Pinpoint the cell where the given text exists, returning its (X, Y) midpoint coordinate. 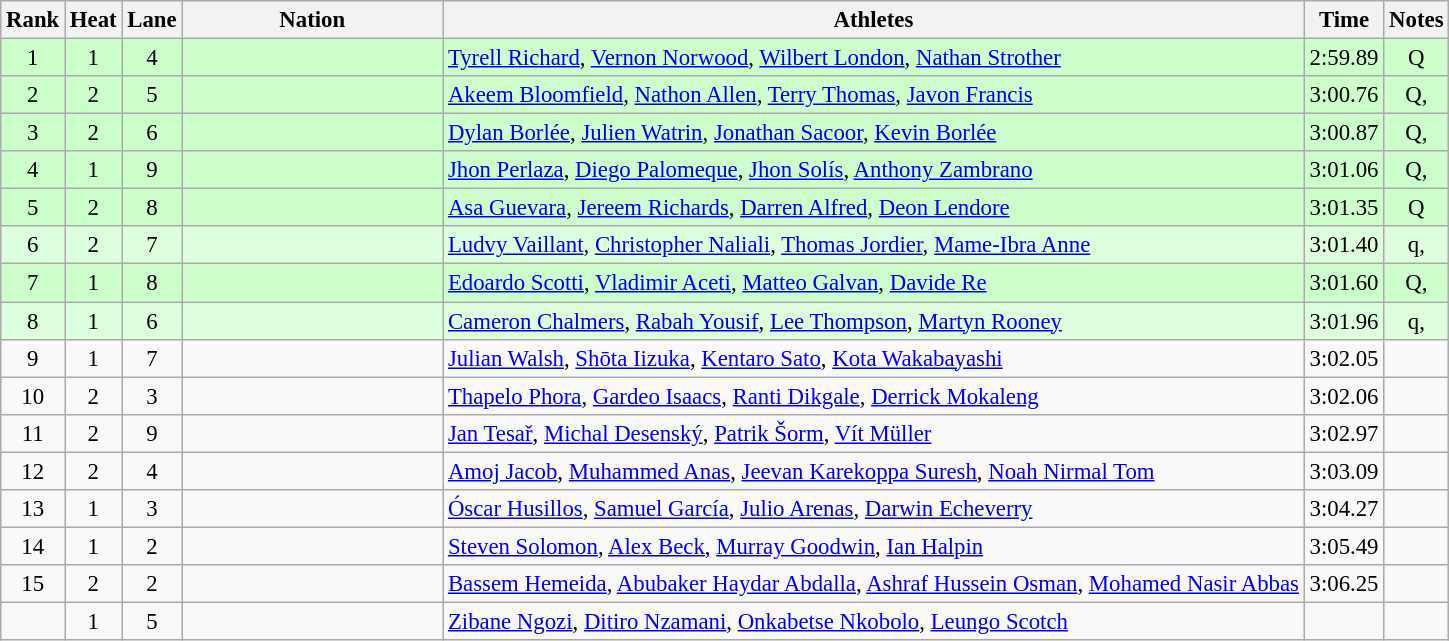
3:01.60 (1344, 283)
Akeem Bloomfield, Nathon Allen, Terry Thomas, Javon Francis (874, 95)
Lane (152, 20)
Julian Walsh, Shōta Iizuka, Kentaro Sato, Kota Wakabayashi (874, 358)
10 (33, 396)
Notes (1416, 20)
2:59.89 (1344, 58)
3:00.87 (1344, 133)
14 (33, 546)
3:01.35 (1344, 208)
3:04.27 (1344, 509)
3:02.97 (1344, 433)
Nation (312, 20)
Jan Tesař, Michal Desenský, Patrik Šorm, Vít Müller (874, 433)
Jhon Perlaza, Diego Palomeque, Jhon Solís, Anthony Zambrano (874, 170)
3:01.40 (1344, 245)
3:05.49 (1344, 546)
Time (1344, 20)
3:02.06 (1344, 396)
Edoardo Scotti, Vladimir Aceti, Matteo Galvan, Davide Re (874, 283)
Asa Guevara, Jereem Richards, Darren Alfred, Deon Lendore (874, 208)
Zibane Ngozi, Ditiro Nzamani, Onkabetse Nkobolo, Leungo Scotch (874, 621)
3:00.76 (1344, 95)
Steven Solomon, Alex Beck, Murray Goodwin, Ian Halpin (874, 546)
3:02.05 (1344, 358)
Bassem Hemeida, Abubaker Haydar Abdalla, Ashraf Hussein Osman, Mohamed Nasir Abbas (874, 584)
Óscar Husillos, Samuel García, Julio Arenas, Darwin Echeverry (874, 509)
Athletes (874, 20)
3:06.25 (1344, 584)
12 (33, 471)
11 (33, 433)
Dylan Borlée, Julien Watrin, Jonathan Sacoor, Kevin Borlée (874, 133)
13 (33, 509)
Tyrell Richard, Vernon Norwood, Wilbert London, Nathan Strother (874, 58)
Ludvy Vaillant, Christopher Naliali, Thomas Jordier, Mame-Ibra Anne (874, 245)
Amoj Jacob, Muhammed Anas, Jeevan Karekoppa Suresh, Noah Nirmal Tom (874, 471)
Heat (94, 20)
Thapelo Phora, Gardeo Isaacs, Ranti Dikgale, Derrick Mokaleng (874, 396)
3:03.09 (1344, 471)
Rank (33, 20)
3:01.96 (1344, 321)
15 (33, 584)
Cameron Chalmers, Rabah Yousif, Lee Thompson, Martyn Rooney (874, 321)
3:01.06 (1344, 170)
